Return (x, y) of the center of cell containing provided text 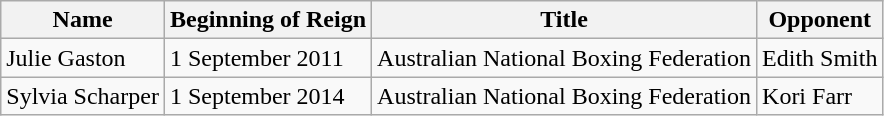
Kori Farr (820, 96)
Sylvia Scharper (83, 96)
Title (564, 20)
Julie Gaston (83, 58)
Name (83, 20)
1 September 2014 (268, 96)
Opponent (820, 20)
Beginning of Reign (268, 20)
1 September 2011 (268, 58)
Edith Smith (820, 58)
